For the text-containing cell, return its midpoint in [X, Y] coordinate format. 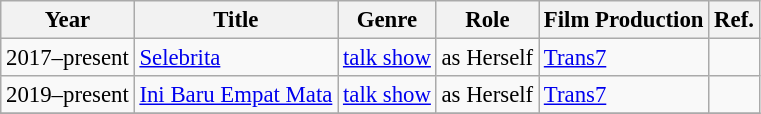
Role [487, 20]
Year [68, 20]
2017–present [68, 58]
2019–present [68, 95]
Selebrita [236, 58]
Ref. [734, 20]
Title [236, 20]
Film Production [624, 20]
Ini Baru Empat Mata [236, 95]
Genre [388, 20]
